Provide the (X, Y) coordinate of the cell's center where the given text is located.  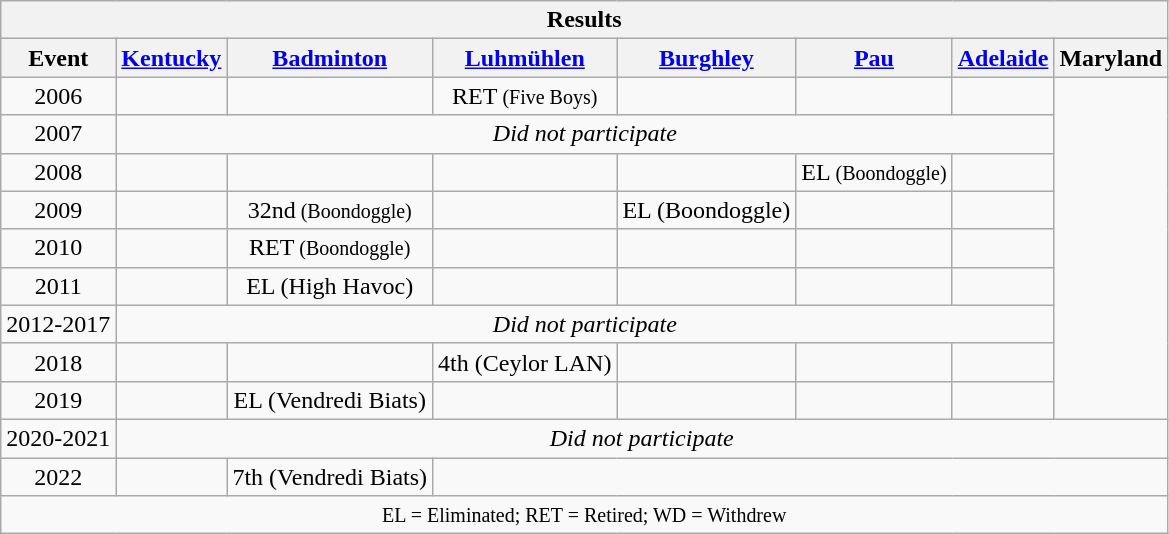
4th (Ceylor LAN) (525, 362)
Luhmühlen (525, 58)
32nd (Boondoggle) (330, 210)
EL (High Havoc) (330, 286)
2008 (58, 172)
EL = Eliminated; RET = Retired; WD = Withdrew (584, 515)
2012-2017 (58, 324)
2011 (58, 286)
2019 (58, 400)
2006 (58, 96)
2007 (58, 134)
7th (Vendredi Biats) (330, 477)
RET (Boondoggle) (330, 248)
Kentucky (172, 58)
2018 (58, 362)
Event (58, 58)
Badminton (330, 58)
EL (Vendredi Biats) (330, 400)
Pau (874, 58)
Burghley (706, 58)
2009 (58, 210)
Results (584, 20)
2020-2021 (58, 438)
2010 (58, 248)
Maryland (1111, 58)
2022 (58, 477)
Adelaide (1003, 58)
RET (Five Boys) (525, 96)
